Return the (X, Y) coordinate for the center point of the cell that contains the specified text.  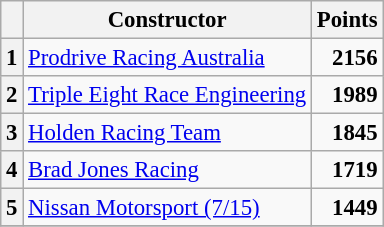
2156 (348, 58)
1449 (348, 208)
Brad Jones Racing (168, 170)
Nissan Motorsport (7/15) (168, 208)
1845 (348, 133)
Triple Eight Race Engineering (168, 95)
Holden Racing Team (168, 133)
1719 (348, 170)
1989 (348, 95)
5 (12, 208)
Constructor (168, 20)
2 (12, 95)
1 (12, 58)
4 (12, 170)
3 (12, 133)
Points (348, 20)
Prodrive Racing Australia (168, 58)
